Scan for the cell matching the given text and deliver its [X, Y] coordinate at center. 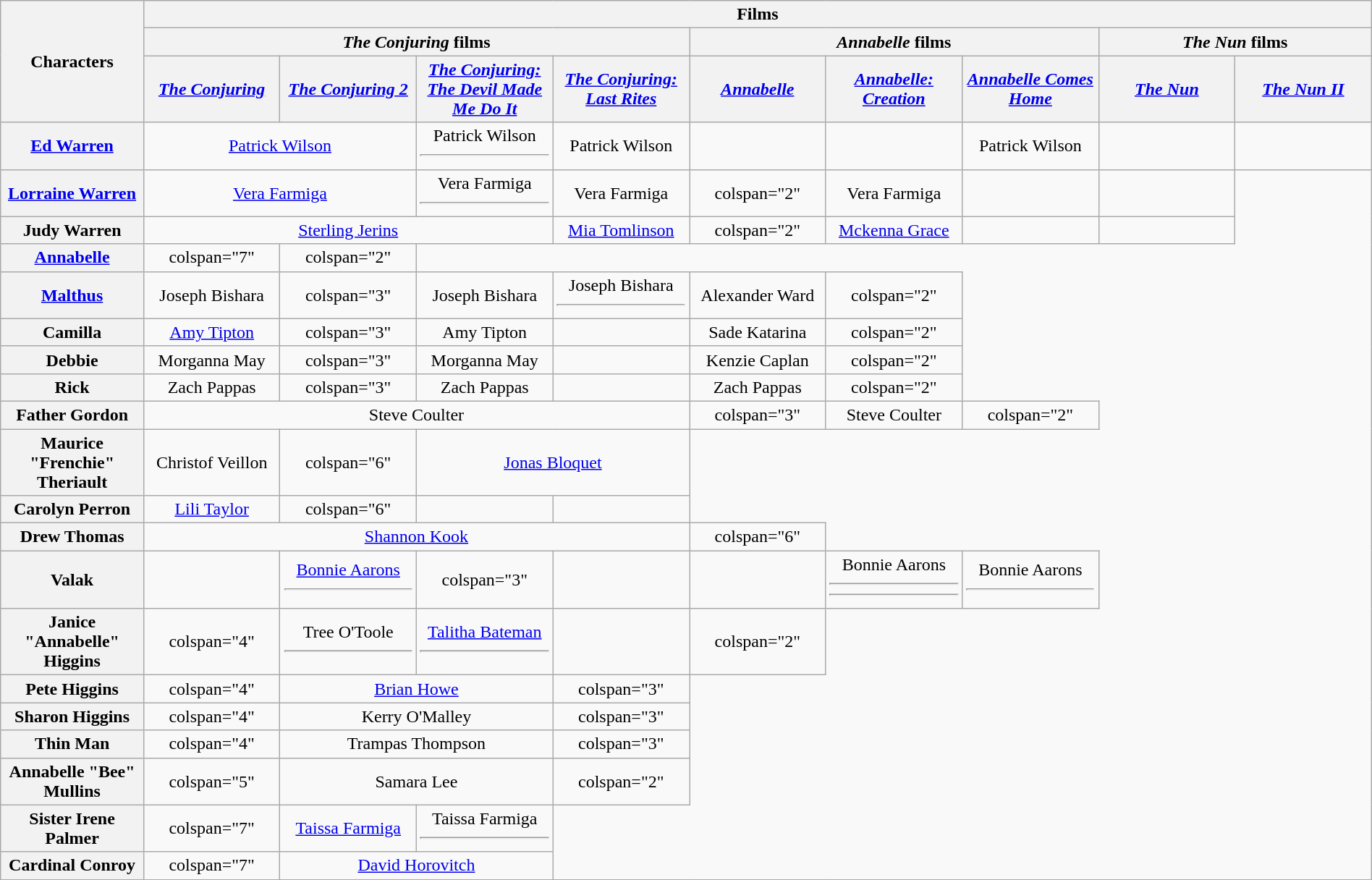
Annabelle films [894, 42]
Pete Higgins [72, 689]
Sharon Higgins [72, 716]
Cardinal Conroy [72, 866]
Kerry O'Malley [417, 716]
David Horovitch [417, 866]
Lorraine Warren [72, 192]
The Conjuring [211, 89]
Samara Lee [417, 782]
Sade Katarina [758, 332]
Malthus [72, 295]
Drew Thomas [72, 537]
Thin Man [72, 744]
The Conjuring: The Devil Made Me Do It [485, 89]
Camilla [72, 332]
The Conjuring: Last Rites [621, 89]
Talitha Bateman [485, 642]
Films [757, 14]
Lili Taylor [211, 509]
Father Gordon [72, 415]
Sister Irene Palmer [72, 828]
Debbie [72, 360]
Trampas Thompson [417, 744]
Jonas Bloquet [553, 462]
Annabelle: Creation [894, 89]
Janice "Annabelle" Higgins [72, 642]
Characters [72, 62]
The Nun films [1235, 42]
Shannon Kook [416, 537]
Carolyn Perron [72, 509]
The Nun II [1304, 89]
The Conjuring films [416, 42]
Brian Howe [417, 689]
The Conjuring 2 [349, 89]
Mia Tomlinson [621, 230]
Kenzie Caplan [758, 360]
The Nun [1166, 89]
colspan="5" [211, 782]
Maurice "Frenchie" Theriault [72, 462]
Alexander Ward [758, 295]
Christof Veillon [211, 462]
Sterling Jerins [348, 230]
Tree O'Toole [349, 642]
Annabelle "Bee" Mullins [72, 782]
Rick [72, 387]
Ed Warren [72, 146]
Mckenna Grace [894, 230]
Valak [72, 580]
Judy Warren [72, 230]
Annabelle Comes Home [1030, 89]
